Find where the given text appears and provide that cell's center as [X, Y] coordinate. 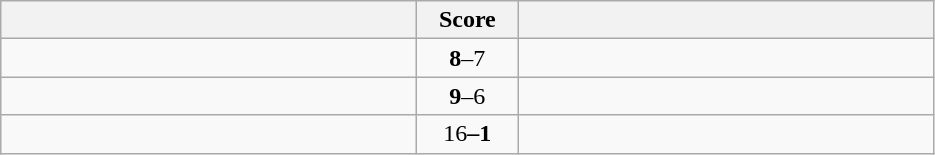
9–6 [468, 96]
16–1 [468, 134]
8–7 [468, 58]
Score [468, 20]
